Return (X, Y) of the center of cell containing provided text 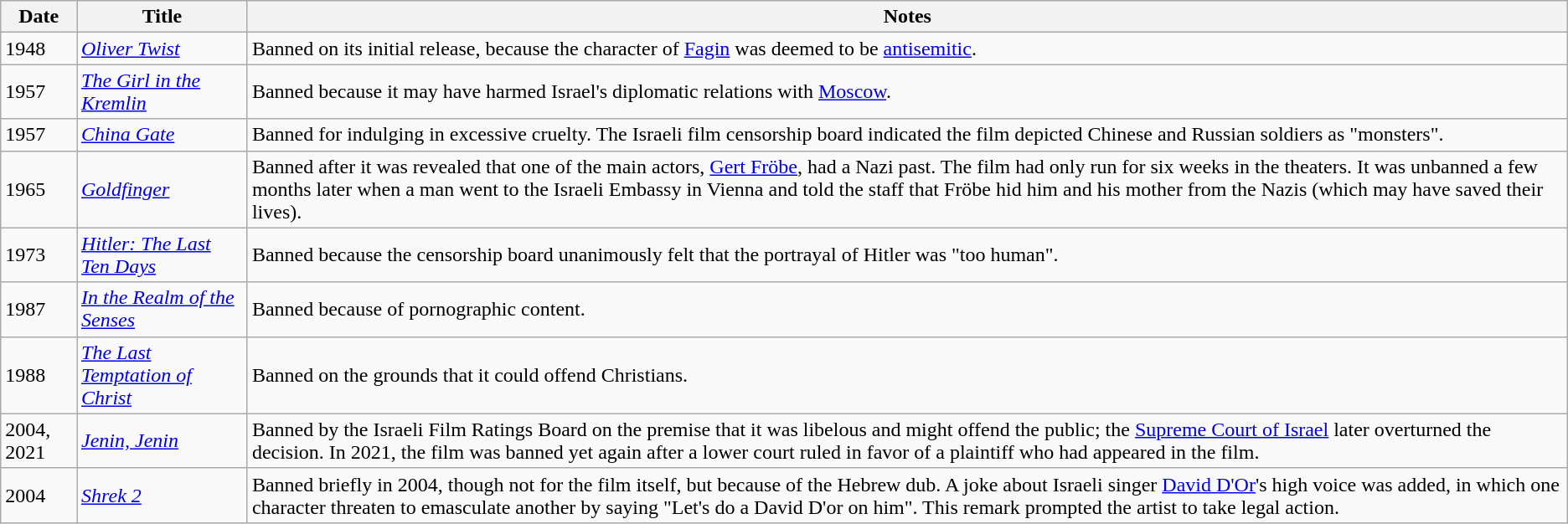
In the Realm of the Senses (162, 310)
1948 (39, 49)
Banned because of pornographic content. (907, 310)
Banned on the grounds that it could offend Christians. (907, 375)
1973 (39, 254)
1987 (39, 310)
Banned on its initial release, because the character of Fagin was deemed to be antisemitic. (907, 49)
China Gate (162, 135)
Goldfinger (162, 189)
2004, 2021 (39, 440)
Banned for indulging in excessive cruelty. The Israeli film censorship board indicated the film depicted Chinese and Russian soldiers as "monsters". (907, 135)
Notes (907, 17)
The Last Temptation of Christ (162, 375)
1965 (39, 189)
Jenin, Jenin (162, 440)
Date (39, 17)
Title (162, 17)
Shrek 2 (162, 496)
Banned because the censorship board unanimously felt that the portrayal of Hitler was "too human". (907, 254)
1988 (39, 375)
The Girl in the Kremlin (162, 92)
2004 (39, 496)
Hitler: The Last Ten Days (162, 254)
Oliver Twist (162, 49)
Banned because it may have harmed Israel's diplomatic relations with Moscow. (907, 92)
